Return the [X, Y] coordinate for the center point of the cell that contains the specified text.  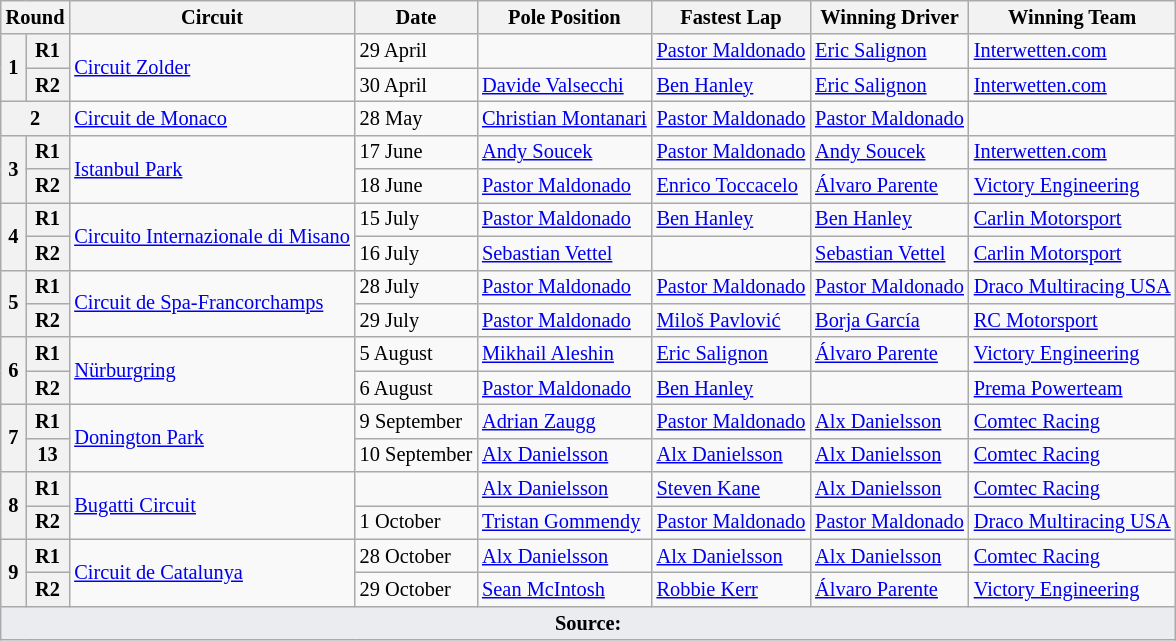
1 [14, 68]
3 [14, 168]
9 [14, 572]
30 April [416, 85]
6 [14, 370]
Adrian Zaugg [564, 421]
4 [14, 236]
Pole Position [564, 17]
29 October [416, 589]
RC Motorsport [1072, 320]
8 [14, 506]
7 [14, 438]
Circuito Internazionale di Misano [212, 236]
28 May [416, 118]
Nürburgring [212, 370]
Sean McIntosh [564, 589]
Enrico Toccacelo [732, 186]
Winning Team [1072, 17]
Davide Valsecchi [564, 85]
Mikhail Aleshin [564, 354]
1 October [416, 522]
Fastest Lap [732, 17]
29 April [416, 51]
17 June [416, 152]
Prema Powerteam [1072, 388]
13 [48, 455]
18 June [416, 186]
Steven Kane [732, 489]
5 August [416, 354]
6 August [416, 388]
2 [36, 118]
Circuit [212, 17]
Circuit de Catalunya [212, 572]
Miloš Pavlović [732, 320]
Round [36, 17]
Circuit Zolder [212, 68]
Date [416, 17]
15 July [416, 219]
Christian Montanari [564, 118]
5 [14, 304]
16 July [416, 253]
Circuit de Spa-Francorchamps [212, 304]
Borja García [890, 320]
Winning Driver [890, 17]
9 September [416, 421]
29 July [416, 320]
28 October [416, 556]
10 September [416, 455]
Bugatti Circuit [212, 506]
Circuit de Monaco [212, 118]
Robbie Kerr [732, 589]
Tristan Gommendy [564, 522]
Istanbul Park [212, 168]
Donington Park [212, 438]
Source: [588, 623]
28 July [416, 287]
